Scan for the cell matching the given text and deliver its (X, Y) coordinate at center. 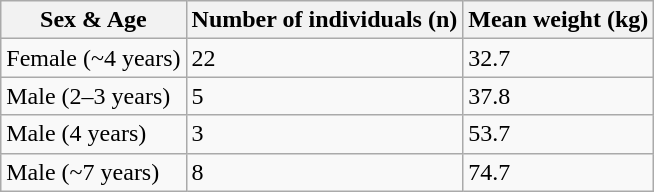
Number of individuals (n) (324, 20)
74.7 (558, 172)
3 (324, 134)
Sex & Age (94, 20)
37.8 (558, 96)
Male (2–3 years) (94, 96)
32.7 (558, 58)
Male (~7 years) (94, 172)
Male (4 years) (94, 134)
53.7 (558, 134)
5 (324, 96)
Female (~4 years) (94, 58)
8 (324, 172)
22 (324, 58)
Mean weight (kg) (558, 20)
